Capture the cell that displays the provided text and extract its [x, y] central coordinate. 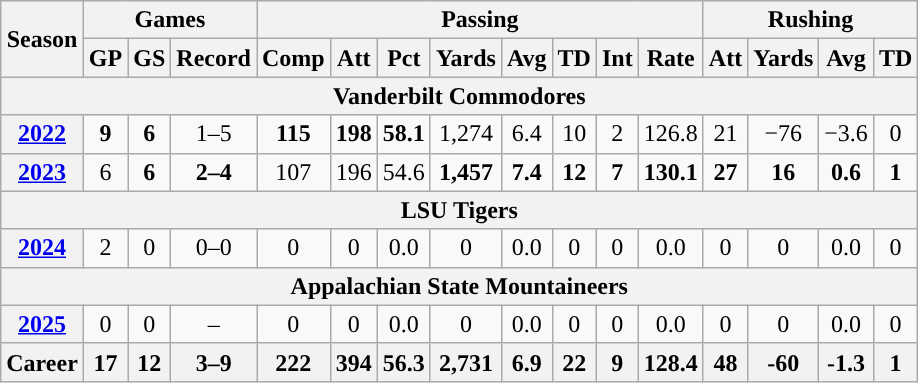
394 [354, 362]
7 [617, 172]
GP [105, 58]
17 [105, 362]
Rushing [810, 20]
-1.3 [846, 362]
Rate [670, 58]
Int [617, 58]
0–0 [214, 248]
198 [354, 134]
2022 [42, 134]
Career [42, 362]
115 [293, 134]
6.9 [526, 362]
2024 [42, 248]
2025 [42, 324]
2023 [42, 172]
Vanderbilt Commodores [460, 96]
27 [725, 172]
126.8 [670, 134]
Record [214, 58]
6.4 [526, 134]
2,731 [466, 362]
Passing [480, 20]
1–5 [214, 134]
16 [784, 172]
22 [574, 362]
1,274 [466, 134]
10 [574, 134]
21 [725, 134]
– [214, 324]
107 [293, 172]
−76 [784, 134]
Season [42, 39]
56.3 [404, 362]
Games [170, 20]
GS [150, 58]
−3.6 [846, 134]
3–9 [214, 362]
-60 [784, 362]
0.6 [846, 172]
128.4 [670, 362]
Pct [404, 58]
58.1 [404, 134]
2–4 [214, 172]
7.4 [526, 172]
54.6 [404, 172]
222 [293, 362]
196 [354, 172]
130.1 [670, 172]
1,457 [466, 172]
LSU Tigers [460, 210]
Appalachian State Mountaineers [460, 286]
Comp [293, 58]
48 [725, 362]
